Output the (X, Y) coordinate of the center of the cell containing the given text.  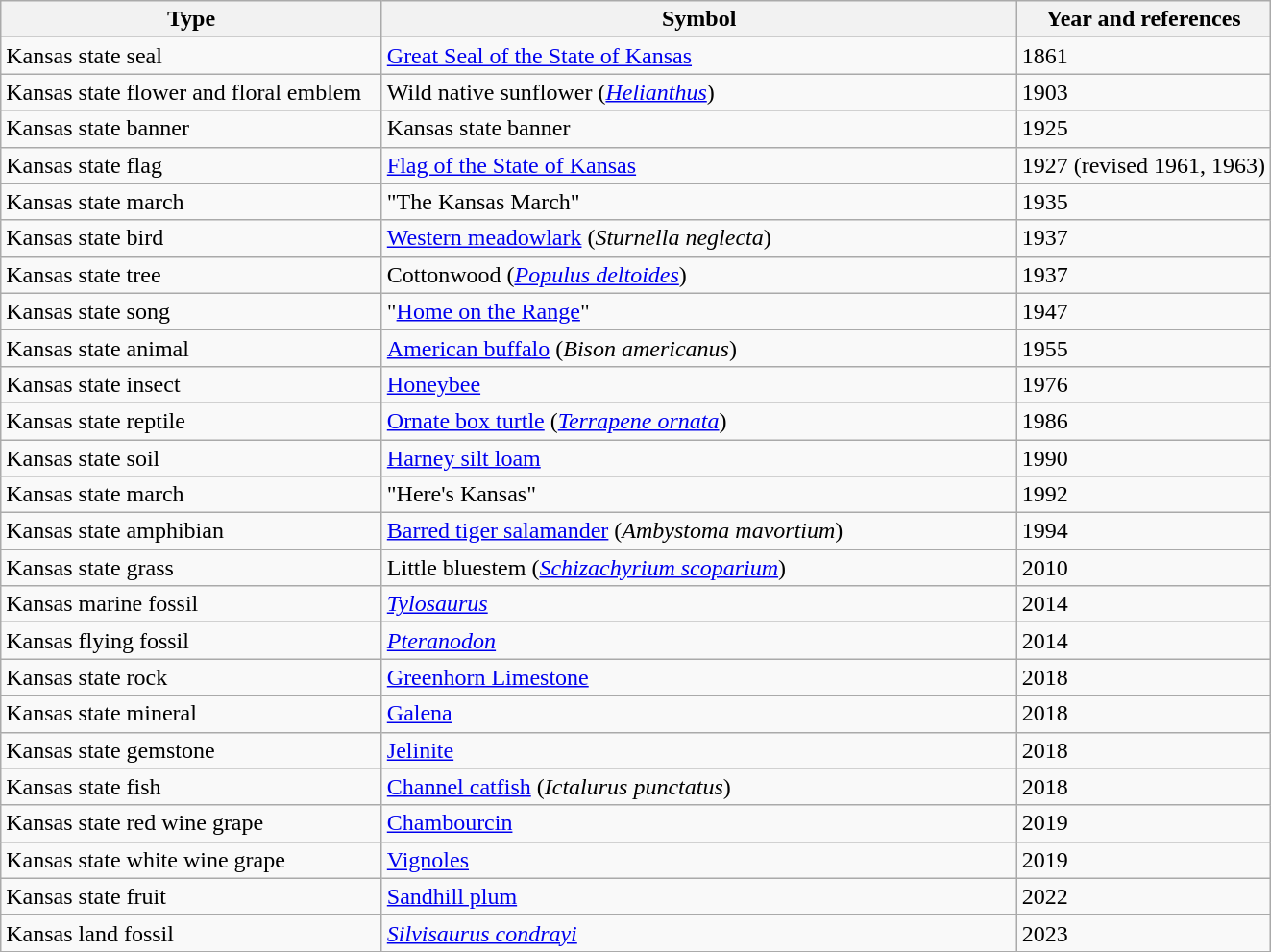
Chambourcin (699, 823)
Kansas state tree (192, 275)
Silvisaurus condrayi (699, 933)
Tylosaurus (699, 604)
"The Kansas March" (699, 202)
Channel catfish (Ictalurus punctatus) (699, 787)
1955 (1143, 348)
Kansas state white wine grape (192, 860)
1994 (1143, 531)
Vignoles (699, 860)
Kansas state grass (192, 568)
1990 (1143, 458)
Harney silt loam (699, 458)
Kansas state song (192, 311)
Kansas state fruit (192, 896)
Barred tiger salamander (Ambystoma mavortium) (699, 531)
Jelinite (699, 750)
American buffalo (Bison americanus) (699, 348)
1861 (1143, 56)
1927 (revised 1961, 1963) (1143, 165)
1986 (1143, 421)
Kansas state seal (192, 56)
Flag of the State of Kansas (699, 165)
Kansas state reptile (192, 421)
2023 (1143, 933)
Kansas state insect (192, 384)
Kansas state red wine grape (192, 823)
Pteranodon (699, 641)
Kansas land fossil (192, 933)
1992 (1143, 495)
Kansas state rock (192, 677)
Greenhorn Limestone (699, 677)
Kansas state mineral (192, 714)
2022 (1143, 896)
Type (192, 19)
Sandhill plum (699, 896)
Honeybee (699, 384)
Cottonwood (Populus deltoides) (699, 275)
Symbol (699, 19)
Kansas state fish (192, 787)
Great Seal of the State of Kansas (699, 56)
"Home on the Range" (699, 311)
Year and references (1143, 19)
1925 (1143, 129)
Little bluestem (Schizachyrium scoparium) (699, 568)
Kansas state soil (192, 458)
1935 (1143, 202)
"Here's Kansas" (699, 495)
1903 (1143, 92)
2010 (1143, 568)
Kansas state animal (192, 348)
1976 (1143, 384)
Wild native sunflower (Helianthus) (699, 92)
Kansas state amphibian (192, 531)
Kansas flying fossil (192, 641)
Kansas state flag (192, 165)
Kansas state flower and floral emblem (192, 92)
Ornate box turtle (Terrapene ornata) (699, 421)
1947 (1143, 311)
Kansas state gemstone (192, 750)
Kansas marine fossil (192, 604)
Galena (699, 714)
Kansas state bird (192, 238)
Western meadowlark (Sturnella neglecta) (699, 238)
